Detect which cell encompasses the target text, then output its [X, Y] center coordinate. 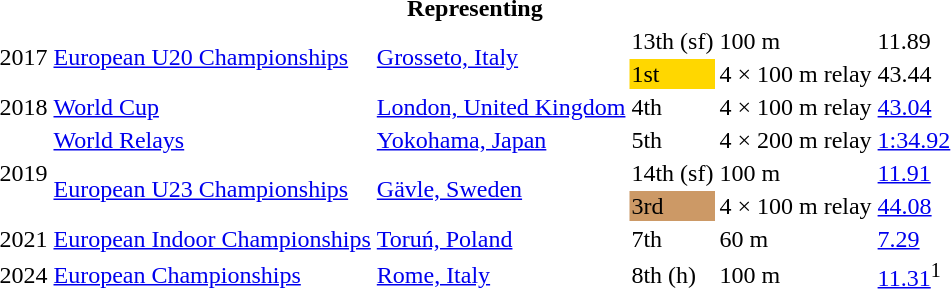
Gävle, Sweden [501, 190]
13th (sf) [672, 41]
European Indoor Championships [212, 239]
World Relays [212, 140]
14th (sf) [672, 173]
Yokohama, Japan [501, 140]
1st [672, 74]
4th [672, 107]
World Cup [212, 107]
Toruń, Poland [501, 239]
Grosseto, Italy [501, 58]
7th [672, 239]
60 m [796, 239]
5th [672, 140]
European U20 Championships [212, 58]
European U23 Championships [212, 190]
3rd [672, 206]
London, United Kingdom [501, 107]
4 × 200 m relay [796, 140]
